Detect which cell encompasses the target text, then output its [X, Y] center coordinate. 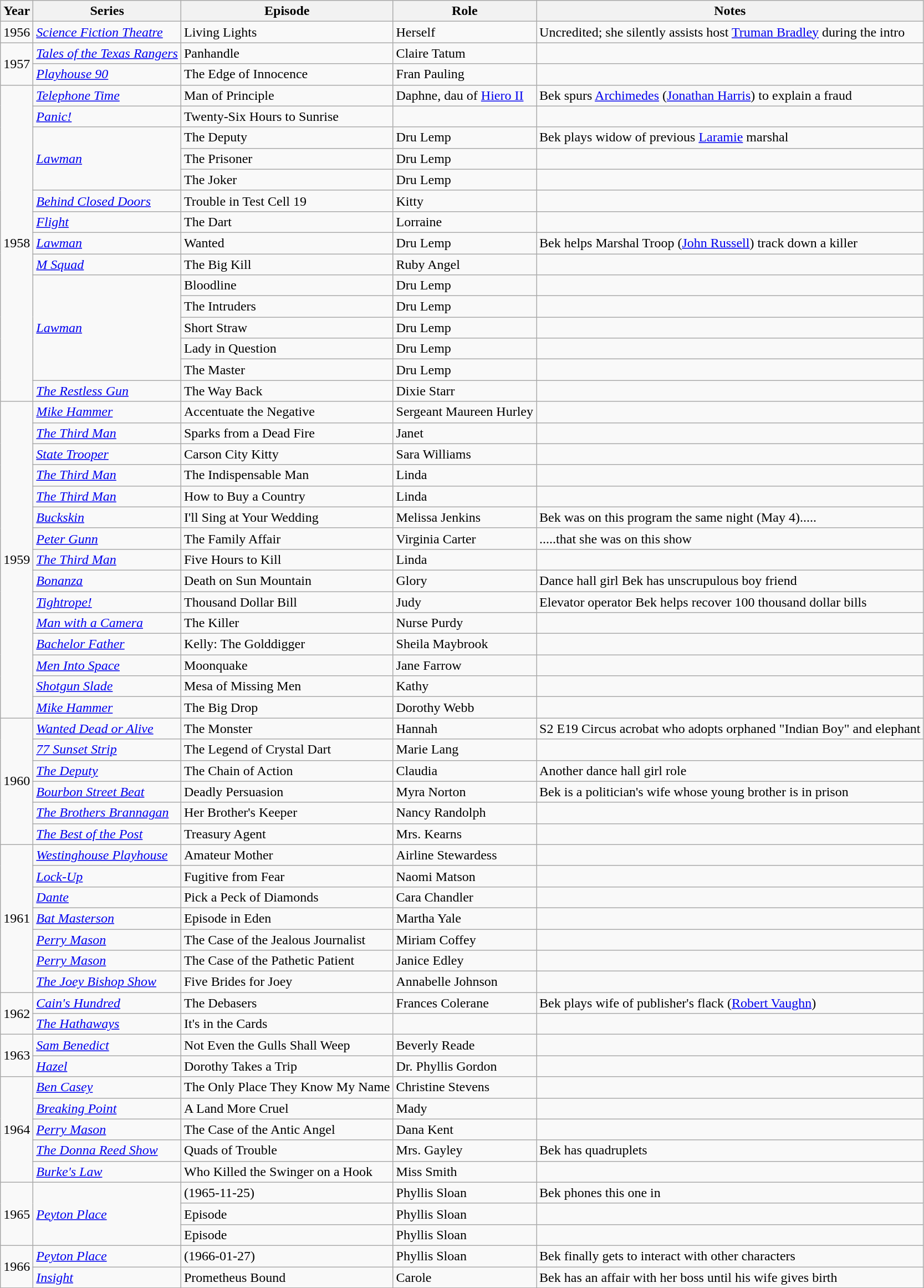
Ben Casey [108, 1087]
The Joey Bishop Show [108, 982]
1958 [17, 243]
Sparks from a Dead Fire [287, 433]
1965 [17, 1214]
Carole [464, 1277]
Ruby Angel [464, 264]
Bek has quadruplets [731, 1150]
Bat Masterson [108, 918]
Fugitive from Fear [287, 876]
Hannah [464, 729]
The Best of the Post [108, 834]
Another dance hall girl role [731, 771]
Dana Kent [464, 1129]
Sara Williams [464, 454]
Myra Norton [464, 792]
Frances Colerane [464, 1003]
Shotgun Slade [108, 686]
Buckskin [108, 517]
The Way Back [287, 391]
Twenty-Six Hours to Sunrise [287, 116]
The Edge of Innocence [287, 74]
.....that she was on this show [731, 538]
Uncredited; she silently assists host Truman Bradley during the intro [731, 32]
Claudia [464, 771]
Kelly: The Golddigger [287, 644]
Lorraine [464, 222]
Virginia Carter [464, 538]
The Case of the Antic Angel [287, 1129]
Death on Sun Mountain [287, 581]
1964 [17, 1129]
Nancy Randolph [464, 813]
Thousand Dollar Bill [287, 602]
Bachelor Father [108, 644]
Bloodline [287, 286]
Bourbon Street Beat [108, 792]
Cara Chandler [464, 897]
Peter Gunn [108, 538]
Martha Yale [464, 918]
Five Brides for Joey [287, 982]
Mesa of Missing Men [287, 686]
The Killer [287, 623]
The Indispensable Man [287, 475]
(1965-11-25) [287, 1193]
Sheila Maybrook [464, 644]
The Chain of Action [287, 771]
1956 [17, 32]
Amateur Mother [287, 855]
Dorothy Webb [464, 707]
Bek spurs Archimedes (Jonathan Harris) to explain a fraud [731, 95]
Prometheus Bound [287, 1277]
1963 [17, 1056]
The Brothers Brannagan [108, 813]
Deadly Persuasion [287, 792]
The Only Place They Know My Name [287, 1087]
The Case of the Jealous Journalist [287, 940]
(1966-01-27) [287, 1256]
Living Lights [287, 32]
State Trooper [108, 454]
I'll Sing at Your Wedding [287, 517]
Sam Benedict [108, 1045]
Series [108, 11]
Judy [464, 602]
Lock-Up [108, 876]
Mady [464, 1108]
Dance hall girl Bek has unscrupulous boy friend [731, 581]
Short Straw [287, 328]
Daphne, dau of Hiero II [464, 95]
The Dart [287, 222]
Westinghouse Playhouse [108, 855]
Bek has an affair with her boss until his wife gives birth [731, 1277]
Airline Stewardess [464, 855]
Janice Edley [464, 961]
Bek helps Marshal Troop (John Russell) track down a killer [731, 243]
Claire Tatum [464, 53]
The Family Affair [287, 538]
Notes [731, 11]
Janet [464, 433]
Mrs. Gayley [464, 1150]
Five Hours to Kill [287, 559]
Bek was on this program the same night (May 4)..... [731, 517]
The Legend of Crystal Dart [287, 750]
Kitty [464, 201]
Science Fiction Theatre [108, 32]
Accentuate the Negative [287, 412]
Man of Principle [287, 95]
Beverly Reade [464, 1045]
A Land More Cruel [287, 1108]
The Donna Reed Show [108, 1150]
Panhandle [287, 53]
Treasury Agent [287, 834]
Man with a Camera [108, 623]
Pick a Peck of Diamonds [287, 897]
1960 [17, 781]
Breaking Point [108, 1108]
Bek is a politician's wife whose young brother is in prison [731, 792]
The Big Drop [287, 707]
Lady in Question [287, 349]
Behind Closed Doors [108, 201]
Who Killed the Swinger on a Hook [287, 1172]
1962 [17, 1014]
The Intruders [287, 307]
Hazel [108, 1066]
Dorothy Takes a Trip [287, 1066]
Panic! [108, 116]
The Master [287, 370]
M Squad [108, 264]
Fran Pauling [464, 74]
Dixie Starr [464, 391]
Miss Smith [464, 1172]
Cain's Hundred [108, 1003]
Naomi Matson [464, 876]
Melissa Jenkins [464, 517]
It's in the Cards [287, 1024]
The Hathaways [108, 1024]
How to Buy a Country [287, 496]
Trouble in Test Cell 19 [287, 201]
The Joker [287, 180]
Tales of the Texas Rangers [108, 53]
77 Sunset Strip [108, 750]
Playhouse 90 [108, 74]
Sergeant Maureen Hurley [464, 412]
Burke's Law [108, 1172]
Wanted [287, 243]
Quads of Trouble [287, 1150]
Insight [108, 1277]
Miriam Coffey [464, 940]
Dante [108, 897]
Bonanza [108, 581]
1957 [17, 64]
Elevator operator Bek helps recover 100 thousand dollar bills [731, 602]
Moonquake [287, 665]
Wanted Dead or Alive [108, 729]
Telephone Time [108, 95]
Dr. Phyllis Gordon [464, 1066]
Bek plays wife of publisher's flack (Robert Vaughn) [731, 1003]
Annabelle Johnson [464, 982]
Flight [108, 222]
Marie Lang [464, 750]
Carson City Kitty [287, 454]
1961 [17, 918]
The Monster [287, 729]
The Big Kill [287, 264]
S2 E19 Circus acrobat who adopts orphaned "Indian Boy" and elephant [731, 729]
Her Brother's Keeper [287, 813]
Episode in Eden [287, 918]
Mrs. Kearns [464, 834]
Kathy [464, 686]
Not Even the Gulls Shall Weep [287, 1045]
Role [464, 11]
Bek plays widow of previous Laramie marshal [731, 138]
The Debasers [287, 1003]
1959 [17, 560]
The Restless Gun [108, 391]
Bek phones this one in [731, 1193]
Bek finally gets to interact with other characters [731, 1256]
Jane Farrow [464, 665]
Herself [464, 32]
The Prisoner [287, 159]
Men Into Space [108, 665]
Nurse Purdy [464, 623]
Tightrope! [108, 602]
1966 [17, 1266]
Christine Stevens [464, 1087]
Year [17, 11]
Glory [464, 581]
The Case of the Pathetic Patient [287, 961]
